Output the [X, Y] coordinate of the center of the cell containing the given text.  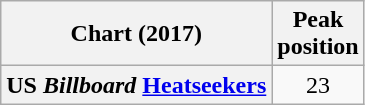
23 [318, 85]
Peakposition [318, 34]
Chart (2017) [136, 34]
US Billboard Heatseekers [136, 85]
